Extract the [x, y] coordinate from the center of the cell holding the provided text.  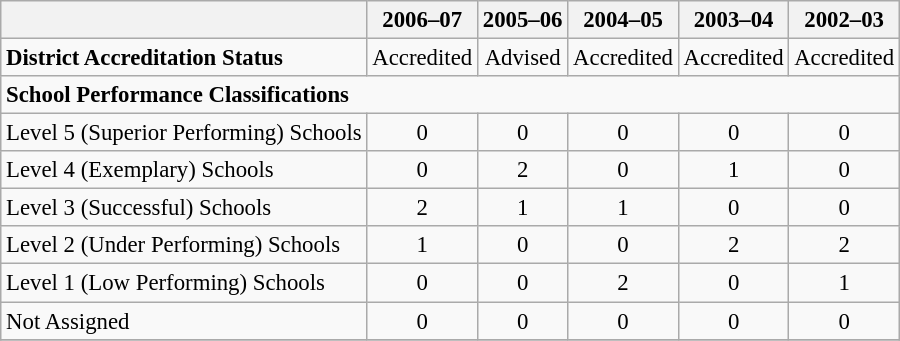
School Performance Classifications [450, 95]
Advised [522, 58]
Level 1 (Low Performing) Schools [184, 283]
Level 5 (Superior Performing) Schools [184, 133]
Not Assigned [184, 321]
2004–05 [624, 20]
Level 3 (Successful) Schools [184, 208]
2005–06 [522, 20]
2006–07 [422, 20]
Level 4 (Exemplary) Schools [184, 170]
2003–04 [734, 20]
2002–03 [844, 20]
Level 2 (Under Performing) Schools [184, 245]
District Accreditation Status [184, 58]
